Scan for the cell matching the given text and deliver its [X, Y] coordinate at center. 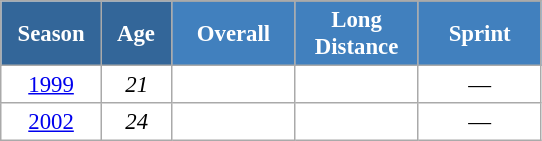
Long Distance [356, 34]
Sprint [480, 34]
1999 [52, 85]
21 [136, 85]
2002 [52, 122]
Overall [234, 34]
Season [52, 34]
24 [136, 122]
Age [136, 34]
